Identify which cell holds the provided text, then report its (x, y) central coordinate. 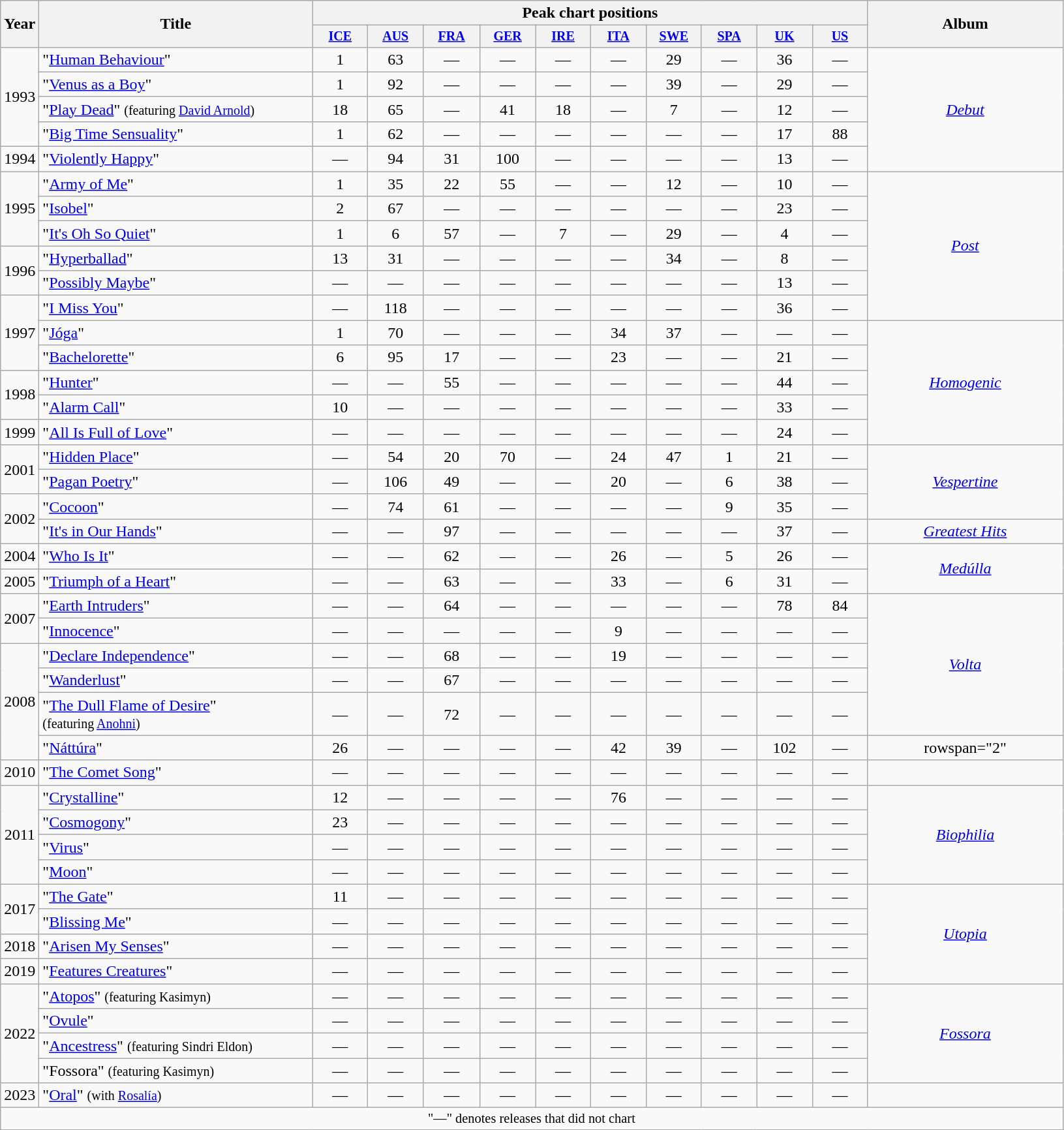
"Features Creatures" (176, 971)
1999 (20, 432)
"Who Is It" (176, 557)
2019 (20, 971)
2002 (20, 519)
"—" denotes releases that did not chart (532, 1119)
2023 (20, 1095)
"Big Time Sensuality" (176, 134)
"Earth Intruders" (176, 606)
2 (341, 209)
FRA (451, 37)
"It's Oh So Quiet" (176, 234)
US (840, 37)
61 (451, 506)
Post (965, 246)
"Violently Happy" (176, 159)
2011 (20, 834)
"Declare Independence" (176, 656)
2018 (20, 946)
"Ancestress" (featuring Sindri Eldon) (176, 1046)
Homogenic (965, 382)
rowspan="2" (965, 748)
"Alarm Call" (176, 407)
"Moon" (176, 872)
Debut (965, 109)
GER (508, 37)
ITA (618, 37)
97 (451, 531)
Volta (965, 664)
2008 (20, 702)
19 (618, 656)
Greatest Hits (965, 531)
"All Is Full of Love" (176, 432)
"Isobel" (176, 209)
Album (965, 24)
2010 (20, 772)
"Innocence" (176, 631)
"The Dull Flame of Desire" (featuring Anohni) (176, 714)
92 (395, 84)
"Ovule" (176, 1021)
11 (341, 896)
Medúlla (965, 569)
95 (395, 358)
"Cosmogony" (176, 822)
Peak chart positions (590, 13)
76 (618, 797)
106 (395, 481)
118 (395, 308)
1996 (20, 271)
SPA (729, 37)
"Jóga" (176, 333)
65 (395, 109)
"Venus as a Boy" (176, 84)
78 (784, 606)
"It's in Our Hands" (176, 531)
"Náttúra" (176, 748)
1997 (20, 333)
100 (508, 159)
"Human Behaviour" (176, 59)
"Hyperballad" (176, 258)
2004 (20, 557)
1998 (20, 395)
84 (840, 606)
1993 (20, 97)
2017 (20, 909)
"Hunter" (176, 382)
"Oral" (with Rosalía) (176, 1095)
"I Miss You" (176, 308)
54 (395, 457)
94 (395, 159)
2005 (20, 581)
22 (451, 184)
1994 (20, 159)
41 (508, 109)
Biophilia (965, 834)
"Hidden Place" (176, 457)
"Fossora" (featuring Kasimyn) (176, 1071)
"Virus" (176, 847)
72 (451, 714)
44 (784, 382)
1995 (20, 209)
"Pagan Poetry" (176, 481)
68 (451, 656)
47 (673, 457)
"The Comet Song" (176, 772)
4 (784, 234)
"Possibly Maybe" (176, 283)
2007 (20, 618)
"Atopos" (featuring Kasimyn) (176, 996)
"Crystalline" (176, 797)
102 (784, 748)
ICE (341, 37)
2022 (20, 1033)
UK (784, 37)
AUS (395, 37)
5 (729, 557)
2001 (20, 469)
74 (395, 506)
Vespertine (965, 481)
88 (840, 134)
"Bachelorette" (176, 358)
38 (784, 481)
49 (451, 481)
IRE (564, 37)
"Arisen My Senses" (176, 946)
"Army of Me" (176, 184)
57 (451, 234)
8 (784, 258)
42 (618, 748)
64 (451, 606)
Title (176, 24)
Fossora (965, 1033)
"Cocoon" (176, 506)
SWE (673, 37)
"Play Dead" (featuring David Arnold) (176, 109)
"Triumph of a Heart" (176, 581)
"The Gate" (176, 896)
Year (20, 24)
Utopia (965, 934)
"Blissing Me" (176, 921)
"Wanderlust" (176, 680)
